Search for the cell housing the specified text and yield its [x, y] center coordinate. 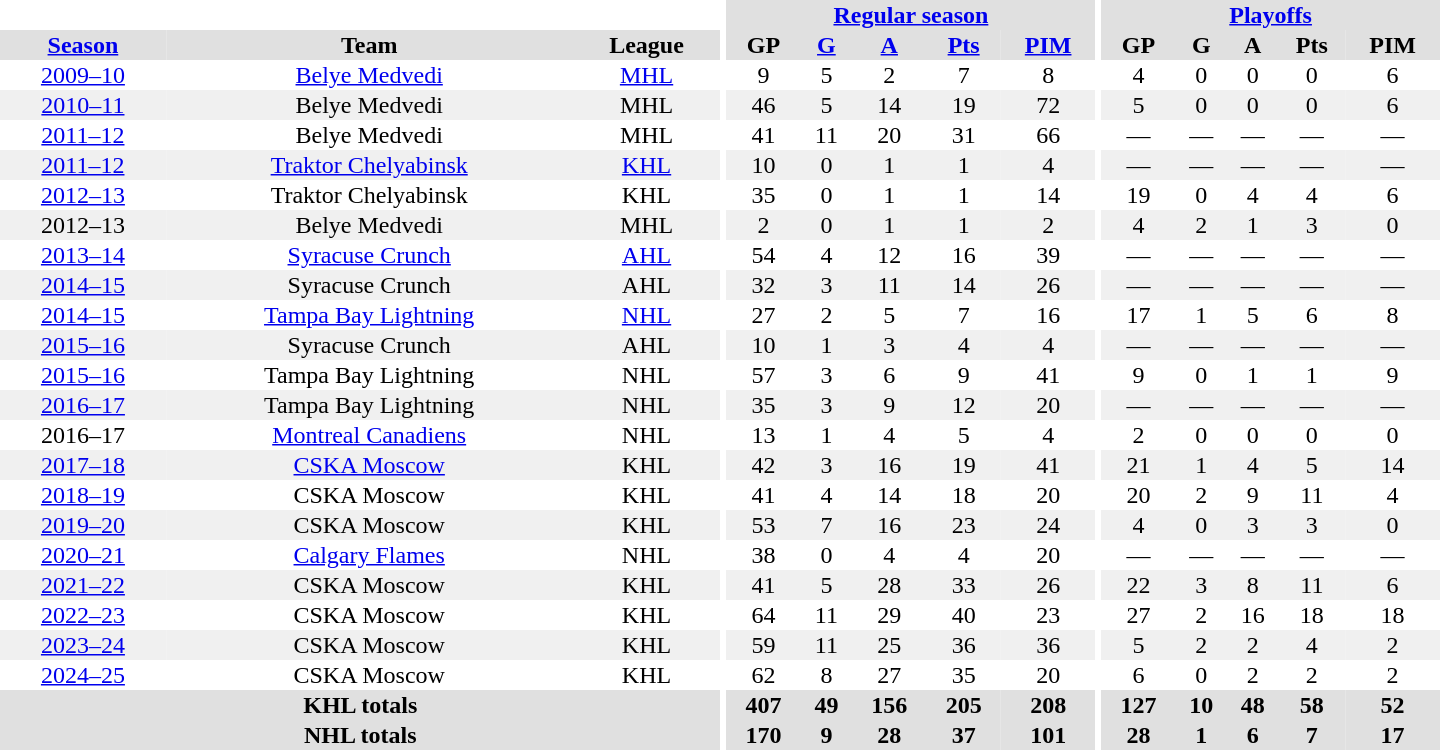
2013–14 [83, 255]
2024–25 [83, 675]
33 [963, 585]
42 [763, 465]
48 [1252, 705]
57 [763, 375]
101 [1048, 735]
2017–18 [83, 465]
2010–11 [83, 105]
Team [370, 45]
Montreal Canadiens [370, 435]
KHL totals [360, 705]
24 [1048, 525]
2019–20 [83, 525]
54 [763, 255]
2020–21 [83, 555]
37 [963, 735]
NHL totals [360, 735]
127 [1138, 705]
38 [763, 555]
64 [763, 615]
Playoffs [1270, 15]
156 [889, 705]
2021–22 [83, 585]
Season [83, 45]
29 [889, 615]
59 [763, 645]
Regular season [910, 15]
49 [826, 705]
208 [1048, 705]
2023–24 [83, 645]
407 [763, 705]
2009–10 [83, 75]
2022–23 [83, 615]
31 [963, 135]
205 [963, 705]
170 [763, 735]
66 [1048, 135]
22 [1138, 585]
32 [763, 285]
2018–19 [83, 495]
13 [763, 435]
62 [763, 675]
58 [1312, 705]
72 [1048, 105]
21 [1138, 465]
25 [889, 645]
40 [963, 615]
Calgary Flames [370, 555]
League [647, 45]
52 [1392, 705]
53 [763, 525]
46 [763, 105]
39 [1048, 255]
